Search for the cell housing the specified text and yield its [X, Y] center coordinate. 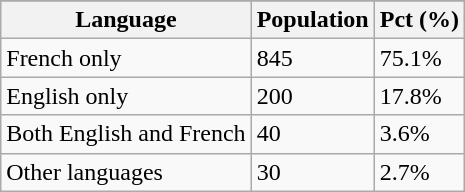
30 [312, 172]
17.8% [419, 96]
Population [312, 20]
English only [126, 96]
Both English and French [126, 134]
Other languages [126, 172]
French only [126, 58]
Language [126, 20]
3.6% [419, 134]
200 [312, 96]
2.7% [419, 172]
75.1% [419, 58]
40 [312, 134]
845 [312, 58]
Pct (%) [419, 20]
